Detect which cell encompasses the target text, then output its (x, y) center coordinate. 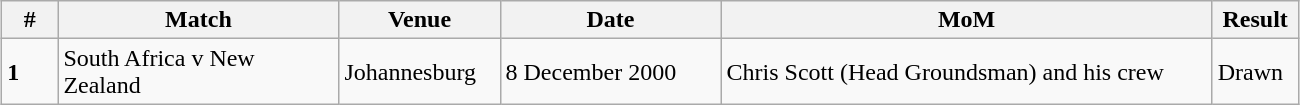
Johannesburg (420, 72)
South Africa v New Zealand (198, 72)
# (30, 20)
MoM (966, 20)
Venue (420, 20)
8 December 2000 (610, 72)
Match (198, 20)
Drawn (1255, 72)
Result (1255, 20)
1 (30, 72)
Chris Scott (Head Groundsman) and his crew (966, 72)
Date (610, 20)
